Provide the [x, y] coordinate of the cell's center where the given text is located.  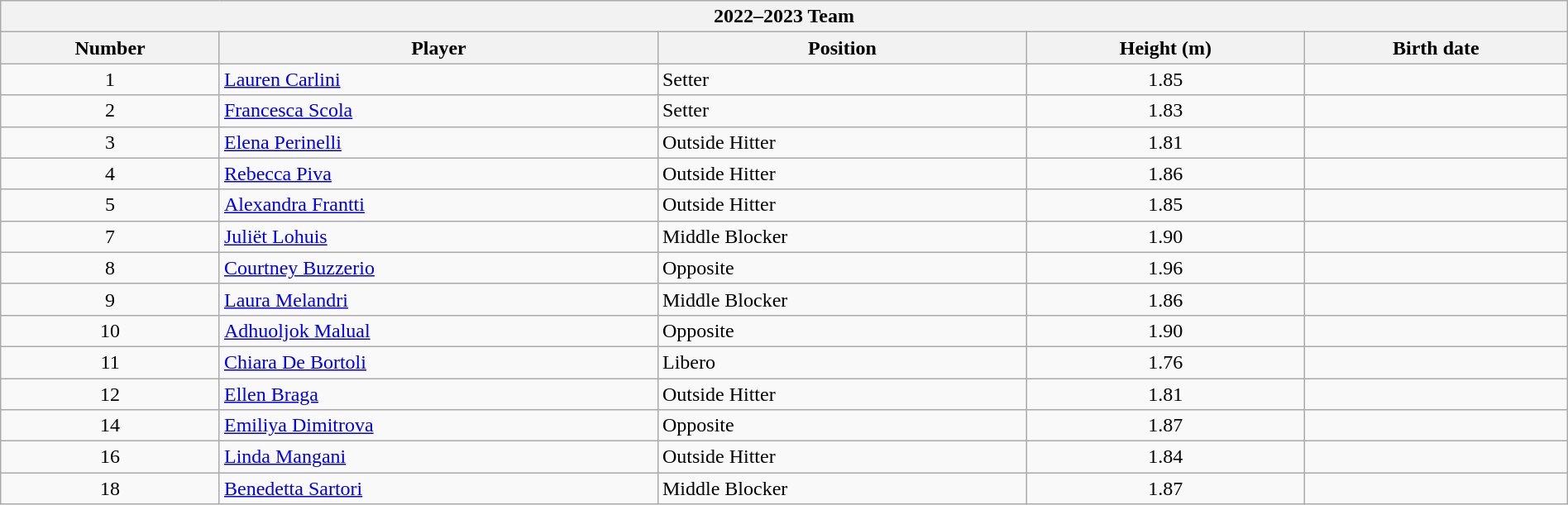
12 [111, 394]
Height (m) [1165, 48]
1.83 [1165, 111]
7 [111, 236]
16 [111, 457]
4 [111, 174]
Player [438, 48]
9 [111, 299]
1.76 [1165, 362]
Benedetta Sartori [438, 488]
Francesca Scola [438, 111]
3 [111, 142]
1 [111, 79]
1.84 [1165, 457]
11 [111, 362]
10 [111, 331]
Linda Mangani [438, 457]
Courtney Buzzerio [438, 268]
2 [111, 111]
Birth date [1436, 48]
Laura Melandri [438, 299]
Rebecca Piva [438, 174]
Number [111, 48]
14 [111, 426]
5 [111, 205]
2022–2023 Team [784, 17]
Alexandra Frantti [438, 205]
Chiara De Bortoli [438, 362]
Elena Perinelli [438, 142]
1.96 [1165, 268]
8 [111, 268]
18 [111, 488]
Libero [842, 362]
Lauren Carlini [438, 79]
Ellen Braga [438, 394]
Emiliya Dimitrova [438, 426]
Juliët Lohuis [438, 236]
Adhuoljok Malual [438, 331]
Position [842, 48]
